From the cell containing the given text, extract its center point as (x, y) coordinate. 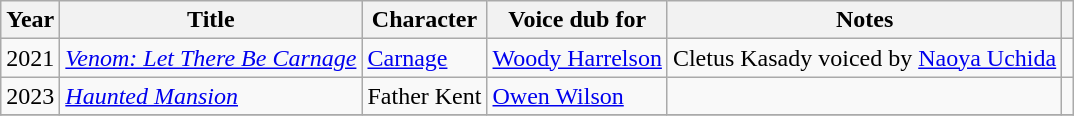
Year (30, 20)
Character (424, 20)
Carnage (424, 58)
Cletus Kasady voiced by Naoya Uchida (864, 58)
2021 (30, 58)
Notes (864, 20)
Woody Harrelson (577, 58)
Voice dub for (577, 20)
Title (211, 20)
Owen Wilson (577, 96)
2023 (30, 96)
Father Kent (424, 96)
Venom: Let There Be Carnage (211, 58)
Haunted Mansion (211, 96)
